Output the (X, Y) coordinate of the center of the cell containing the given text.  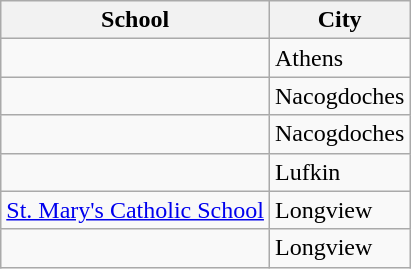
Athens (339, 58)
City (339, 20)
Lufkin (339, 172)
School (136, 20)
St. Mary's Catholic School (136, 210)
